Find where the given text appears and provide that cell's center as [x, y] coordinate. 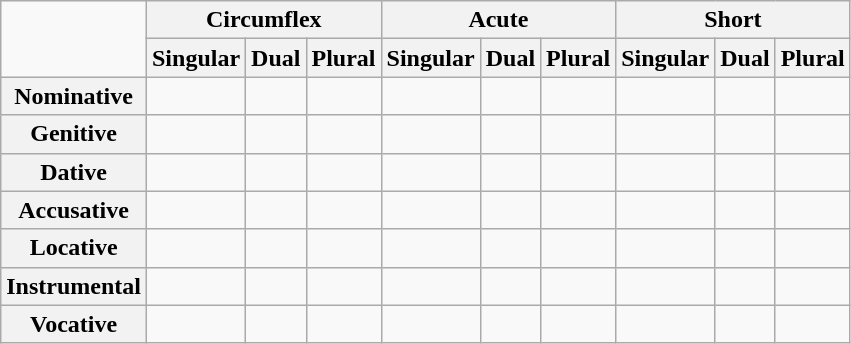
Vocative [74, 324]
Acute [498, 20]
Dative [74, 172]
Circumflex [264, 20]
Instrumental [74, 286]
Nominative [74, 96]
Accusative [74, 210]
Genitive [74, 134]
Locative [74, 248]
Short [734, 20]
